From the cell containing the given text, extract its center point as (X, Y) coordinate. 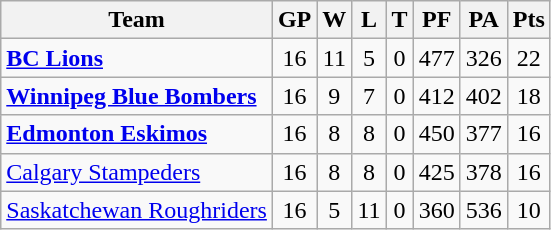
425 (436, 172)
W (334, 20)
Winnipeg Blue Bombers (137, 96)
L (369, 20)
536 (484, 210)
360 (436, 210)
477 (436, 58)
326 (484, 58)
377 (484, 134)
Edmonton Eskimos (137, 134)
22 (528, 58)
PF (436, 20)
Team (137, 20)
450 (436, 134)
GP (294, 20)
10 (528, 210)
Saskatchewan Roughriders (137, 210)
BC Lions (137, 58)
9 (334, 96)
402 (484, 96)
7 (369, 96)
378 (484, 172)
T (400, 20)
412 (436, 96)
Calgary Stampeders (137, 172)
18 (528, 96)
Pts (528, 20)
PA (484, 20)
